Pinpoint the cell where the given text exists, returning its (X, Y) midpoint coordinate. 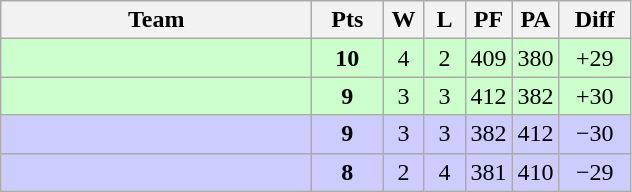
Diff (594, 20)
Team (156, 20)
PF (488, 20)
Pts (348, 20)
−29 (594, 172)
10 (348, 58)
W (404, 20)
−30 (594, 134)
PA (536, 20)
380 (536, 58)
381 (488, 172)
+29 (594, 58)
L (444, 20)
410 (536, 172)
8 (348, 172)
409 (488, 58)
+30 (594, 96)
